Locate the cell with the specified text and output its (x, y) center coordinate. 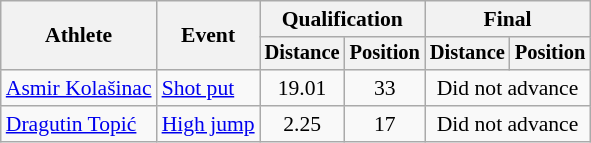
High jump (208, 124)
Dragutin Topić (79, 124)
2.25 (302, 124)
Event (208, 36)
33 (385, 88)
19.01 (302, 88)
Asmir Kolašinac (79, 88)
Final (508, 19)
Athlete (79, 36)
17 (385, 124)
Qualification (342, 19)
Shot put (208, 88)
